Search for the cell housing the specified text and yield its (x, y) center coordinate. 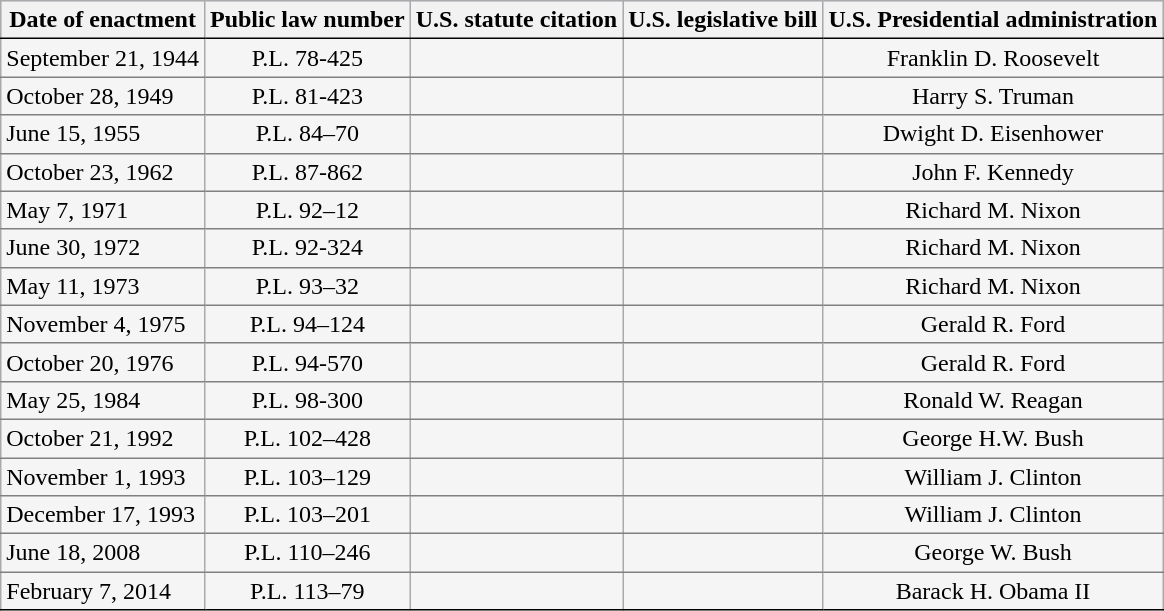
May 11, 1973 (103, 286)
September 21, 1944 (103, 58)
P.L. 94–124 (307, 324)
P.L. 81-423 (307, 96)
P.L. 102–428 (307, 438)
Harry S. Truman (993, 96)
P.L. 110–246 (307, 553)
P.L. 94-570 (307, 362)
May 7, 1971 (103, 210)
P.L. 78-425 (307, 58)
December 17, 1993 (103, 515)
Franklin D. Roosevelt (993, 58)
P.L. 87-862 (307, 172)
U.S. Presidential administration (993, 20)
George W. Bush (993, 553)
U.S. statute citation (516, 20)
June 15, 1955 (103, 134)
June 18, 2008 (103, 553)
Date of enactment (103, 20)
P.L. 103–201 (307, 515)
May 25, 1984 (103, 400)
P.L. 92-324 (307, 248)
Dwight D. Eisenhower (993, 134)
U.S. legislative bill (723, 20)
P.L. 103–129 (307, 477)
Public law number (307, 20)
P.L. 84–70 (307, 134)
October 28, 1949 (103, 96)
November 1, 1993 (103, 477)
October 20, 1976 (103, 362)
February 7, 2014 (103, 591)
John F. Kennedy (993, 172)
Barack H. Obama II (993, 591)
October 23, 1962 (103, 172)
Ronald W. Reagan (993, 400)
P.L. 93–32 (307, 286)
June 30, 1972 (103, 248)
P.L. 92–12 (307, 210)
P.L. 113–79 (307, 591)
P.L. 98-300 (307, 400)
November 4, 1975 (103, 324)
George H.W. Bush (993, 438)
October 21, 1992 (103, 438)
